Return the [x, y] coordinate for the center point of the cell that contains the specified text.  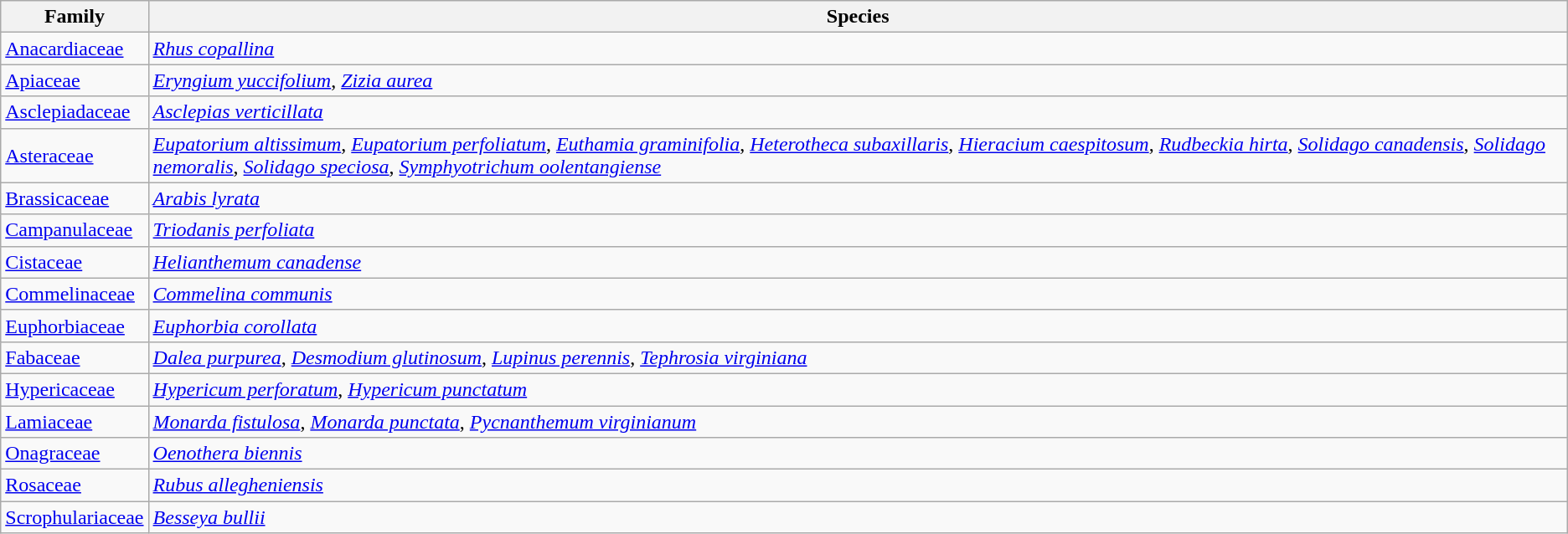
Helianthemum canadense [858, 262]
Onagraceae [75, 454]
Triodanis perfoliata [858, 230]
Euphorbiaceae [75, 326]
Euphorbia corollata [858, 326]
Hypericum perforatum, Hypericum punctatum [858, 389]
Lamiaceae [75, 421]
Monarda fistulosa, Monarda punctata, Pycnanthemum virginianum [858, 421]
Brassicaceae [75, 198]
Campanulaceae [75, 230]
Commelina communis [858, 294]
Rubus allegheniensis [858, 485]
Rosaceae [75, 485]
Arabis lyrata [858, 198]
Species [858, 17]
Hypericaceae [75, 389]
Besseya bullii [858, 517]
Fabaceae [75, 357]
Eryngium yuccifolium, Zizia aurea [858, 80]
Cistaceae [75, 262]
Rhus copallina [858, 49]
Family [75, 17]
Scrophulariaceae [75, 517]
Oenothera biennis [858, 454]
Dalea purpurea, Desmodium glutinosum, Lupinus perennis, Tephrosia virginiana [858, 357]
Commelinaceae [75, 294]
Asteraceae [75, 156]
Apiaceae [75, 80]
Asclepiadaceae [75, 112]
Asclepias verticillata [858, 112]
Anacardiaceae [75, 49]
